Identify which cell holds the provided text, then report its (x, y) central coordinate. 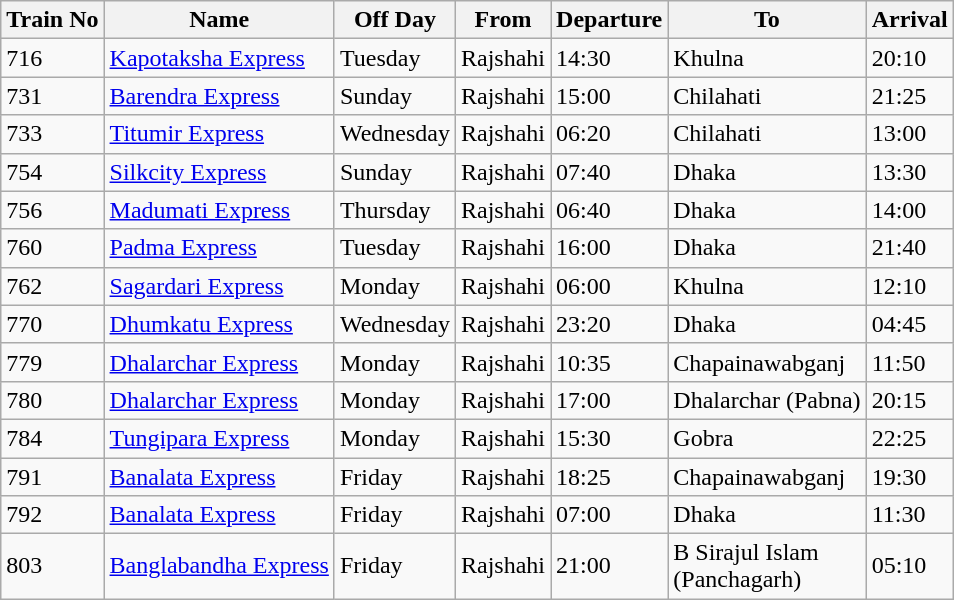
Silkcity Express (219, 172)
Madumati Express (219, 210)
06:00 (610, 286)
Gobra (767, 438)
Barendra Express (219, 96)
756 (52, 210)
Dhumkatu Express (219, 324)
716 (52, 58)
733 (52, 134)
10:35 (610, 362)
15:00 (610, 96)
Off Day (394, 20)
791 (52, 477)
Titumir Express (219, 134)
16:00 (610, 248)
Sagardari Express (219, 286)
19:30 (910, 477)
Arrival (910, 20)
803 (52, 566)
Tungipara Express (219, 438)
731 (52, 96)
22:25 (910, 438)
11:30 (910, 515)
Name (219, 20)
762 (52, 286)
B Sirajul Islam (Panchagarh) (767, 566)
05:10 (910, 566)
15:30 (610, 438)
780 (52, 400)
20:10 (910, 58)
Padma Express (219, 248)
779 (52, 362)
Kapotaksha Express (219, 58)
To (767, 20)
792 (52, 515)
06:40 (610, 210)
770 (52, 324)
21:25 (910, 96)
07:40 (610, 172)
14:00 (910, 210)
07:00 (610, 515)
13:00 (910, 134)
17:00 (610, 400)
Dhalarchar (Pabna) (767, 400)
04:45 (910, 324)
Train No (52, 20)
18:25 (610, 477)
784 (52, 438)
21:40 (910, 248)
Departure (610, 20)
06:20 (610, 134)
754 (52, 172)
20:15 (910, 400)
11:50 (910, 362)
Thursday (394, 210)
13:30 (910, 172)
12:10 (910, 286)
23:20 (610, 324)
21:00 (610, 566)
From (502, 20)
Banglabandha Express (219, 566)
14:30 (610, 58)
760 (52, 248)
